Extract the [x, y] coordinate from the center of the cell holding the provided text.  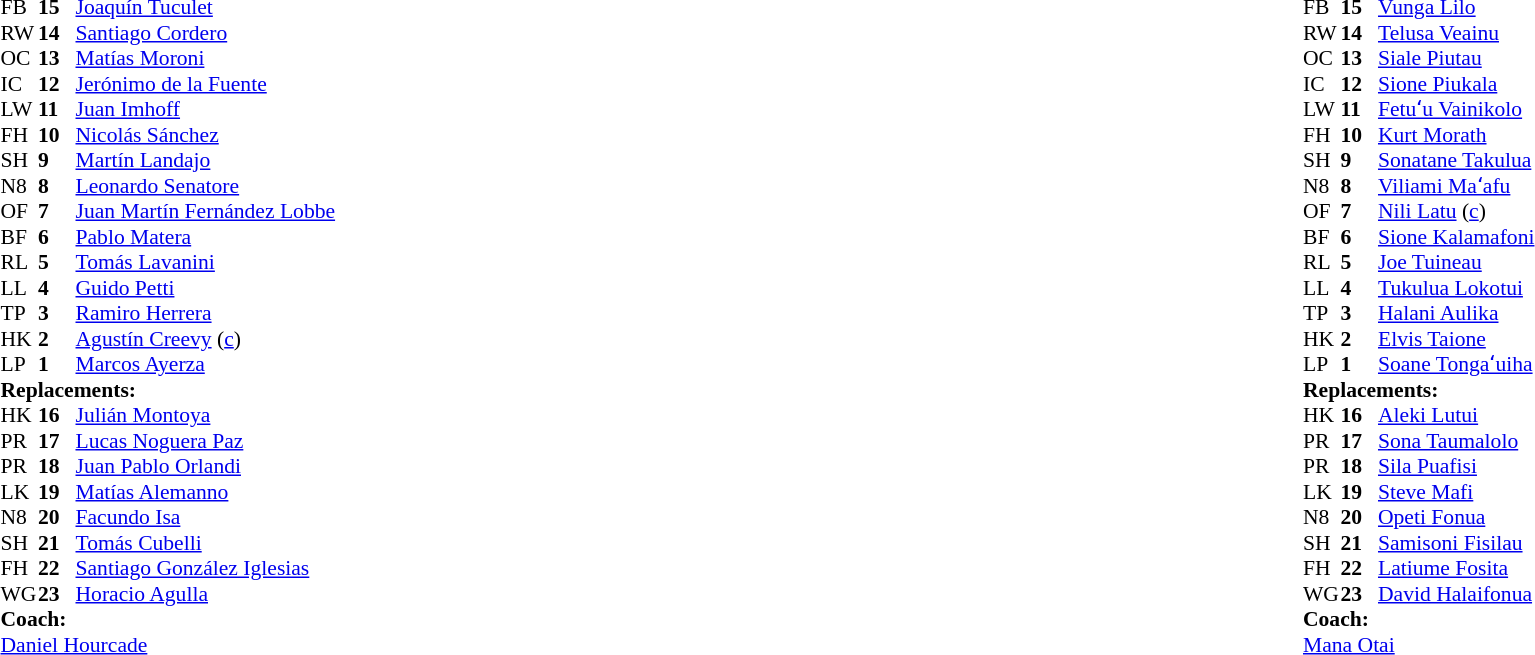
David Halaifonua [1456, 594]
Leonardo Senatore [206, 186]
Jerónimo de la Fuente [206, 84]
Juan Imhoff [206, 109]
Juan Martín Fernández Lobbe [206, 211]
Lucas Noguera Paz [206, 441]
Aleki Lutui [1456, 415]
Juan Pablo Orlandi [206, 467]
Sione Kalamafoni [1456, 237]
Tukulua Lokotui [1456, 288]
Joe Tuineau [1456, 263]
Matías Moroni [206, 59]
Marcos Ayerza [206, 365]
Opeti Fonua [1456, 517]
Nili Latu (c) [1456, 211]
Elvis Taione [1456, 339]
Pablo Matera [206, 237]
Nicolás Sánchez [206, 135]
Fetuʻu Vainikolo [1456, 109]
Samisoni Fisilau [1456, 543]
Horacio Agulla [206, 594]
Tomás Lavanini [206, 263]
Martín Landajo [206, 161]
Latiume Fosita [1456, 569]
Sila Puafisi [1456, 467]
Halani Aulika [1456, 313]
Sona Taumalolo [1456, 441]
Soane Tongaʻuiha [1456, 365]
Santiago Cordero [206, 33]
Matías Alemanno [206, 492]
Guido Petti [206, 288]
Santiago González Iglesias [206, 569]
Sonatane Takulua [1456, 161]
Tomás Cubelli [206, 543]
Facundo Isa [206, 517]
Ramiro Herrera [206, 313]
Sione Piukala [1456, 84]
Steve Mafi [1456, 492]
Telusa Veainu [1456, 33]
Kurt Morath [1456, 135]
Siale Piutau [1456, 59]
Julián Montoya [206, 415]
Viliami Maʻafu [1456, 186]
Agustín Creevy (c) [206, 339]
